Return (x, y) of the center of cell containing provided text 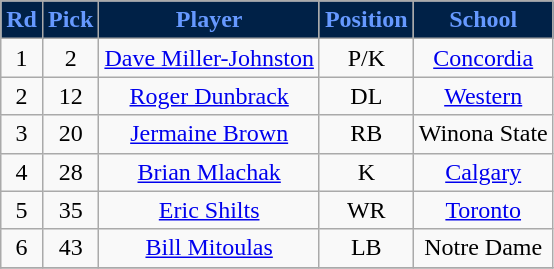
Winona State (483, 134)
Concordia (483, 58)
1 (22, 58)
RB (366, 134)
K (366, 172)
6 (22, 248)
35 (70, 210)
School (483, 20)
Pick (70, 20)
5 (22, 210)
Bill Mitoulas (210, 248)
Notre Dame (483, 248)
DL (366, 96)
WR (366, 210)
4 (22, 172)
3 (22, 134)
P/K (366, 58)
Eric Shilts (210, 210)
Dave Miller-Johnston (210, 58)
LB (366, 248)
43 (70, 248)
Western (483, 96)
Toronto (483, 210)
Position (366, 20)
Player (210, 20)
Roger Dunbrack (210, 96)
Brian Mlachak (210, 172)
28 (70, 172)
Rd (22, 20)
Jermaine Brown (210, 134)
20 (70, 134)
Calgary (483, 172)
12 (70, 96)
